Identify which cell holds the provided text, then report its (x, y) central coordinate. 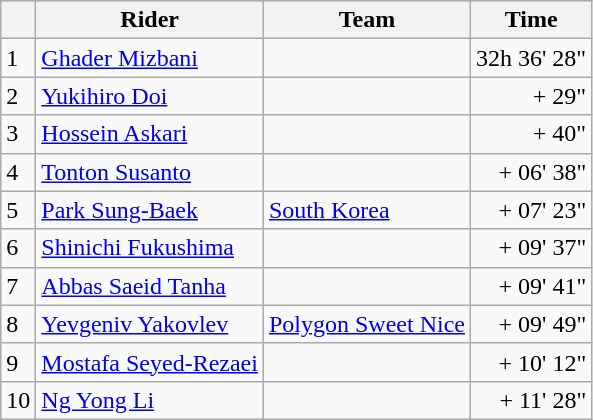
Shinichi Fukushima (150, 248)
5 (18, 210)
Rider (150, 20)
Yevgeniv Yakovlev (150, 324)
6 (18, 248)
+ 40" (532, 134)
+ 07' 23" (532, 210)
3 (18, 134)
10 (18, 400)
+ 10' 12" (532, 362)
Ng Yong Li (150, 400)
Mostafa Seyed-Rezaei (150, 362)
+ 29" (532, 96)
4 (18, 172)
+ 09' 41" (532, 286)
Hossein Askari (150, 134)
8 (18, 324)
+ 09' 49" (532, 324)
South Korea (366, 210)
Yukihiro Doi (150, 96)
Team (366, 20)
Park Sung-Baek (150, 210)
+ 11' 28" (532, 400)
7 (18, 286)
32h 36' 28" (532, 58)
Tonton Susanto (150, 172)
Ghader Mizbani (150, 58)
9 (18, 362)
Time (532, 20)
Polygon Sweet Nice (366, 324)
+ 09' 37" (532, 248)
+ 06' 38" (532, 172)
Abbas Saeid Tanha (150, 286)
1 (18, 58)
2 (18, 96)
